Extract the (x, y) coordinate from the center of the cell holding the provided text.  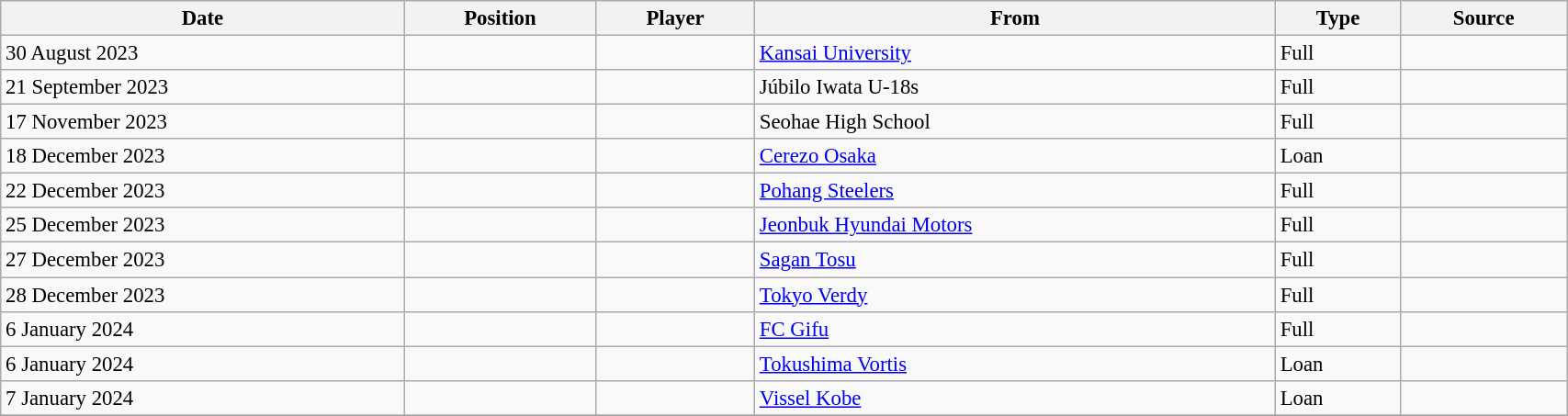
Date (202, 18)
Sagan Tosu (1016, 260)
Seohae High School (1016, 122)
Pohang Steelers (1016, 191)
7 January 2024 (202, 398)
Player (676, 18)
Cerezo Osaka (1016, 156)
25 December 2023 (202, 225)
Jeonbuk Hyundai Motors (1016, 225)
21 September 2023 (202, 87)
Position (500, 18)
27 December 2023 (202, 260)
Júbilo Iwata U-18s (1016, 87)
FC Gifu (1016, 329)
18 December 2023 (202, 156)
Type (1337, 18)
Source (1484, 18)
Tokyo Verdy (1016, 295)
Vissel Kobe (1016, 398)
Kansai University (1016, 53)
30 August 2023 (202, 53)
28 December 2023 (202, 295)
17 November 2023 (202, 122)
22 December 2023 (202, 191)
Tokushima Vortis (1016, 364)
From (1016, 18)
